Extract the [x, y] coordinate from the center of the cell holding the provided text.  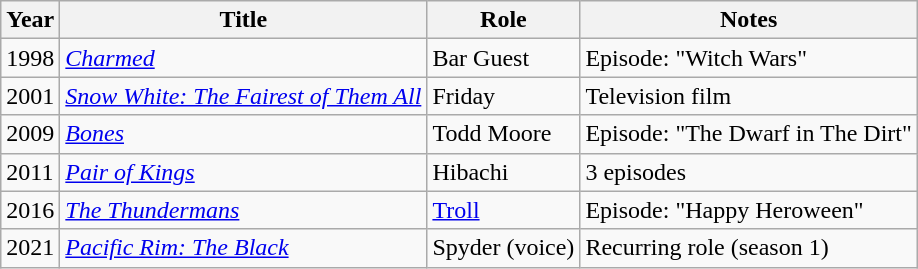
Bar Guest [504, 58]
Troll [504, 210]
Pair of Kings [244, 172]
2021 [30, 248]
Spyder (voice) [504, 248]
Television film [748, 96]
Bones [244, 134]
Episode: "Witch Wars" [748, 58]
Pacific Rim: The Black [244, 248]
2001 [30, 96]
Role [504, 20]
Charmed [244, 58]
Title [244, 20]
Todd Moore [504, 134]
Episode: "Happy Heroween" [748, 210]
Hibachi [504, 172]
The Thundermans [244, 210]
Friday [504, 96]
Snow White: The Fairest of Them All [244, 96]
Recurring role (season 1) [748, 248]
2016 [30, 210]
Episode: "The Dwarf in The Dirt" [748, 134]
3 episodes [748, 172]
2011 [30, 172]
Notes [748, 20]
Year [30, 20]
1998 [30, 58]
2009 [30, 134]
